Pinpoint the cell where the given text exists, returning its [x, y] midpoint coordinate. 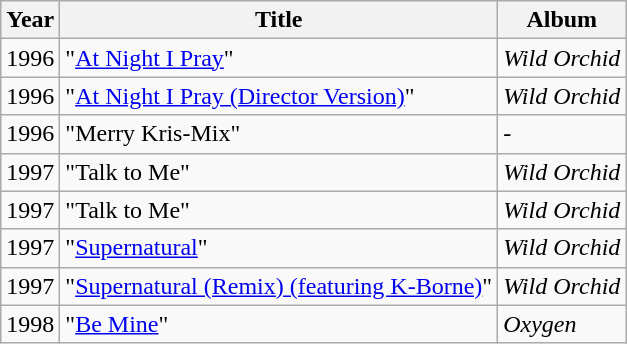
Album [562, 20]
Title [279, 20]
Oxygen [562, 324]
"Merry Kris-Mix" [279, 134]
"Supernatural (Remix) (featuring K-Borne)" [279, 286]
- [562, 134]
"Be Mine" [279, 324]
1998 [30, 324]
"At Night I Pray" [279, 58]
"Supernatural" [279, 248]
Year [30, 20]
"At Night I Pray (Director Version)" [279, 96]
